Return the (x, y) coordinate for the center point of the cell that contains the specified text.  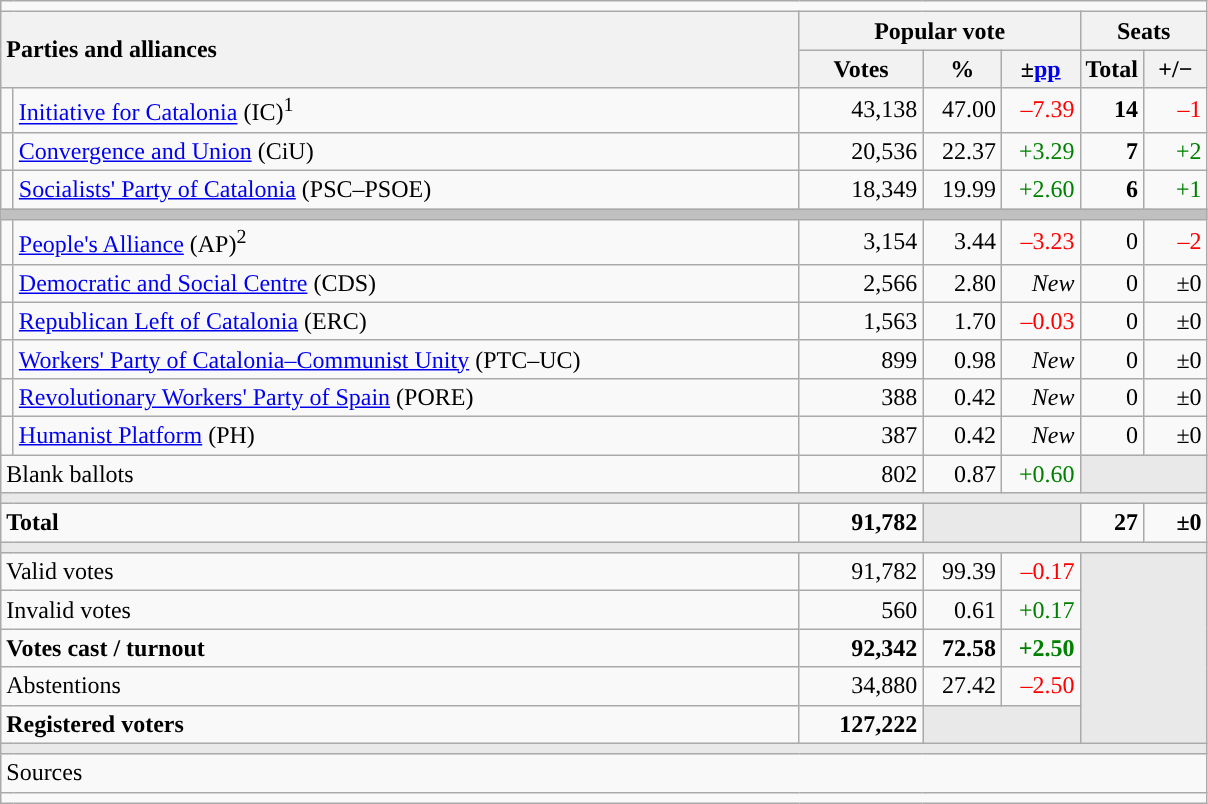
22.37 (962, 151)
34,880 (861, 686)
0.98 (962, 359)
–7.39 (1040, 110)
2.80 (962, 283)
People's Alliance (AP)2 (406, 242)
Invalid votes (400, 610)
3.44 (962, 242)
20,536 (861, 151)
Initiative for Catalonia (IC)1 (406, 110)
+1 (1176, 190)
+0.17 (1040, 610)
+/− (1176, 69)
14 (1112, 110)
Republican Left of Catalonia (ERC) (406, 321)
+3.29 (1040, 151)
+2 (1176, 151)
802 (861, 474)
±pp (1040, 69)
+2.50 (1040, 648)
3,154 (861, 242)
0.87 (962, 474)
6 (1112, 190)
7 (1112, 151)
Workers' Party of Catalonia–Communist Unity (PTC–UC) (406, 359)
–0.17 (1040, 572)
Socialists' Party of Catalonia (PSC–PSOE) (406, 190)
% (962, 69)
560 (861, 610)
Revolutionary Workers' Party of Spain (PORE) (406, 397)
27 (1112, 523)
Seats (1144, 31)
Abstentions (400, 686)
899 (861, 359)
Popular vote (940, 31)
18,349 (861, 190)
Votes (861, 69)
+0.60 (1040, 474)
2,566 (861, 283)
1.70 (962, 321)
Parties and alliances (400, 50)
Valid votes (400, 572)
–3.23 (1040, 242)
127,222 (861, 724)
43,138 (861, 110)
72.58 (962, 648)
Democratic and Social Centre (CDS) (406, 283)
27.42 (962, 686)
–2 (1176, 242)
–1 (1176, 110)
387 (861, 435)
–2.50 (1040, 686)
Convergence and Union (CiU) (406, 151)
92,342 (861, 648)
+2.60 (1040, 190)
99.39 (962, 572)
Votes cast / turnout (400, 648)
Humanist Platform (PH) (406, 435)
47.00 (962, 110)
388 (861, 397)
Sources (604, 773)
Registered voters (400, 724)
1,563 (861, 321)
0.61 (962, 610)
Blank ballots (400, 474)
–0.03 (1040, 321)
19.99 (962, 190)
